Scan for the cell matching the given text and deliver its (X, Y) coordinate at center. 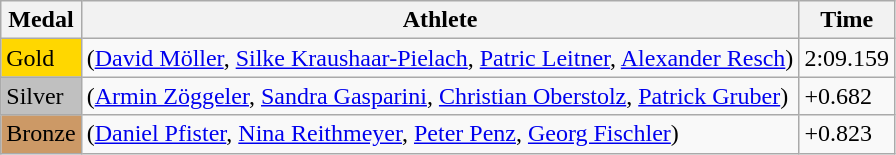
Bronze (41, 134)
Time (847, 20)
Medal (41, 20)
2:09.159 (847, 58)
+0.682 (847, 96)
Silver (41, 96)
(Daniel Pfister, Nina Reithmeyer, Peter Penz, Georg Fischler) (440, 134)
+0.823 (847, 134)
Athlete (440, 20)
(Armin Zöggeler, Sandra Gasparini, Christian Oberstolz, Patrick Gruber) (440, 96)
Gold (41, 58)
(David Möller, Silke Kraushaar-Pielach, Patric Leitner, Alexander Resch) (440, 58)
